Identify which cell holds the provided text, then report its (X, Y) central coordinate. 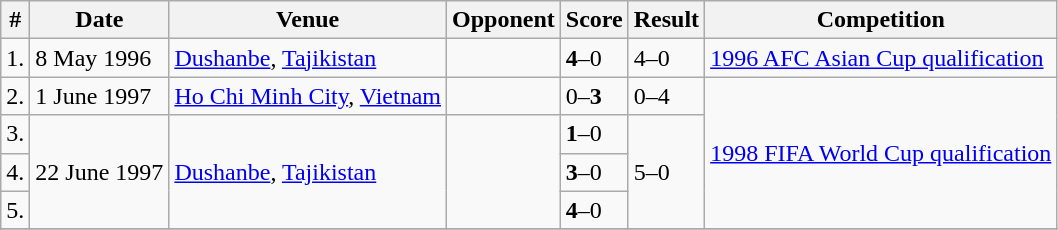
Opponent (504, 20)
0–4 (666, 96)
2. (16, 96)
1998 FIFA World Cup qualification (881, 153)
3–0 (594, 172)
5. (16, 210)
0–3 (594, 96)
1996 AFC Asian Cup qualification (881, 58)
Date (100, 20)
1–0 (594, 134)
Ho Chi Minh City, Vietnam (308, 96)
22 June 1997 (100, 172)
5–0 (666, 172)
1 June 1997 (100, 96)
8 May 1996 (100, 58)
3. (16, 134)
4. (16, 172)
# (16, 20)
1. (16, 58)
Competition (881, 20)
Score (594, 20)
Result (666, 20)
Venue (308, 20)
